Pinpoint the cell where the given text exists, returning its (X, Y) midpoint coordinate. 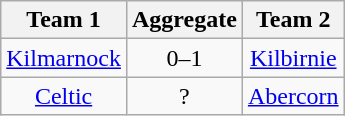
Aggregate (184, 20)
Kilmarnock (64, 58)
Team 2 (293, 20)
? (184, 96)
Kilbirnie (293, 58)
Team 1 (64, 20)
Celtic (64, 96)
Abercorn (293, 96)
0–1 (184, 58)
